From the cell containing the given text, extract its center point as [X, Y] coordinate. 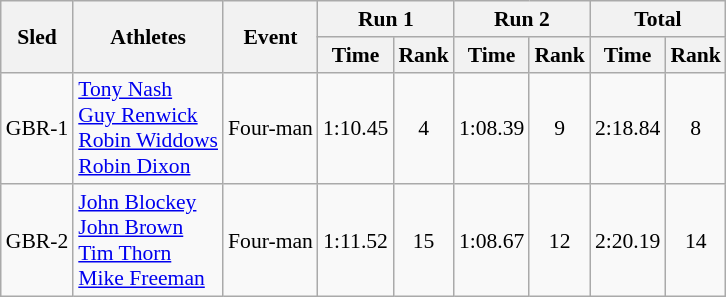
15 [424, 241]
Event [270, 36]
Tony NashGuy RenwickRobin WiddowsRobin Dixon [148, 128]
John BlockeyJohn BrownTim ThornMike Freeman [148, 241]
Sled [37, 36]
1:08.67 [492, 241]
Run 2 [522, 19]
12 [560, 241]
2:20.19 [628, 241]
Total [658, 19]
1:11.52 [356, 241]
9 [560, 128]
1:10.45 [356, 128]
8 [696, 128]
1:08.39 [492, 128]
GBR-1 [37, 128]
4 [424, 128]
GBR-2 [37, 241]
2:18.84 [628, 128]
Run 1 [386, 19]
14 [696, 241]
Athletes [148, 36]
